Search for the cell housing the specified text and yield its (X, Y) center coordinate. 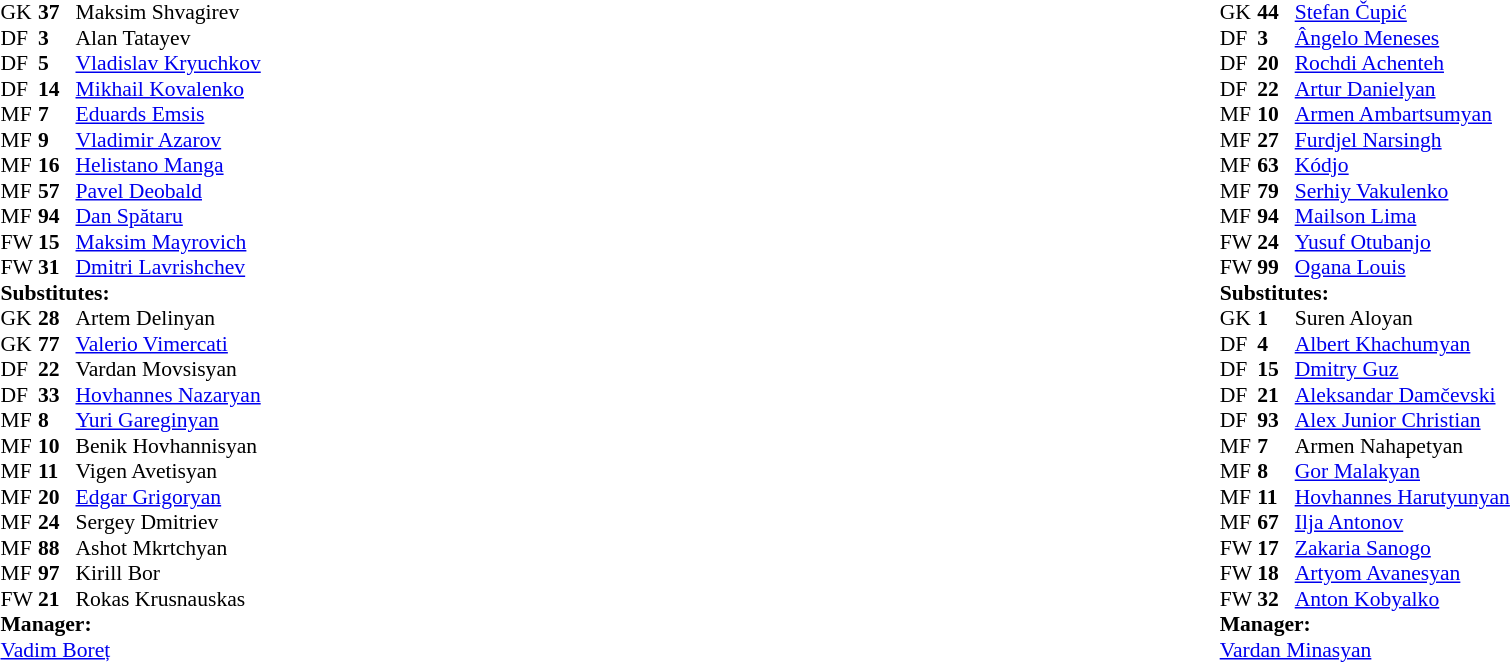
Stefan Čupić (1402, 13)
Artyom Avanesyan (1402, 573)
Vladislav Kryuchkov (168, 63)
Helistano Manga (168, 165)
Artur Danielyan (1402, 89)
31 (57, 267)
Hovhannes Harutyunyan (1402, 497)
Mailson Lima (1402, 217)
Rochdi Achenteh (1402, 63)
Furdjel Narsingh (1402, 140)
Eduards Emsis (168, 115)
Artem Delinyan (168, 319)
18 (1276, 573)
Vigen Avetisyan (168, 471)
32 (1276, 599)
97 (57, 573)
Dmitri Lavrishchev (168, 267)
Gor Malakyan (1402, 471)
28 (57, 319)
Alex Junior Christian (1402, 421)
Benik Hovhannisyan (168, 446)
Ângelo Meneses (1402, 38)
57 (57, 191)
Vladimir Azarov (168, 140)
Kirill Bor (168, 573)
Dan Spătaru (168, 217)
77 (57, 344)
63 (1276, 165)
Pavel Deobald (168, 191)
88 (57, 548)
99 (1276, 267)
Hovhannes Nazaryan (168, 395)
Mikhail Kovalenko (168, 89)
9 (57, 140)
67 (1276, 523)
1 (1276, 319)
Edgar Grigoryan (168, 497)
5 (57, 63)
27 (1276, 140)
17 (1276, 548)
Valerio Vimercati (168, 344)
4 (1276, 344)
33 (57, 395)
Armen Ambartsumyan (1402, 115)
Vardan Movsisyan (168, 369)
Maksim Mayrovich (168, 242)
Anton Kobyalko (1402, 599)
Albert Khachumyan (1402, 344)
44 (1276, 13)
Suren Aloyan (1402, 319)
Ogana Louis (1402, 267)
Yuri Gareginyan (168, 421)
Ilja Antonov (1402, 523)
Kódjo (1402, 165)
Yusuf Otubanjo (1402, 242)
Armen Nahapetyan (1402, 446)
79 (1276, 191)
Aleksandar Damčevski (1402, 395)
Dmitry Guz (1402, 369)
93 (1276, 421)
Rokas Krusnauskas (168, 599)
Serhiy Vakulenko (1402, 191)
37 (57, 13)
16 (57, 165)
Sergey Dmitriev (168, 523)
Maksim Shvagirev (168, 13)
Zakaria Sanogo (1402, 548)
14 (57, 89)
Alan Tatayev (168, 38)
Ashot Mkrtchyan (168, 548)
